Detect which cell encompasses the target text, then output its (x, y) center coordinate. 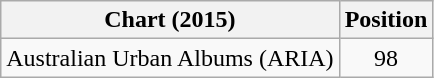
98 (386, 58)
Australian Urban Albums (ARIA) (170, 58)
Chart (2015) (170, 20)
Position (386, 20)
